For the text-containing cell, return its midpoint in (X, Y) coordinate format. 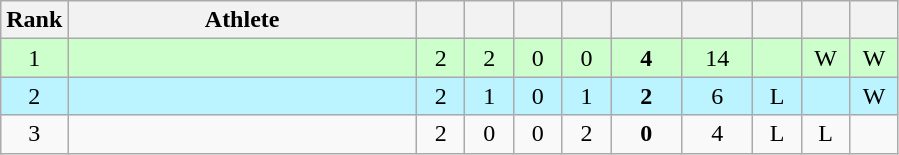
Rank (34, 20)
Athlete (242, 20)
14 (718, 58)
3 (34, 134)
6 (718, 96)
